Extract the [X, Y] coordinate from the center of the cell holding the provided text.  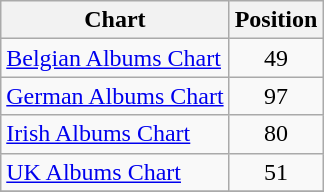
German Albums Chart [115, 96]
80 [276, 134]
51 [276, 172]
UK Albums Chart [115, 172]
Position [276, 20]
Belgian Albums Chart [115, 58]
Chart [115, 20]
49 [276, 58]
97 [276, 96]
Irish Albums Chart [115, 134]
